Search for the cell housing the specified text and yield its [X, Y] center coordinate. 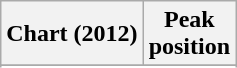
Peakposition [189, 34]
Chart (2012) [72, 34]
